Identify which cell holds the provided text, then report its (x, y) central coordinate. 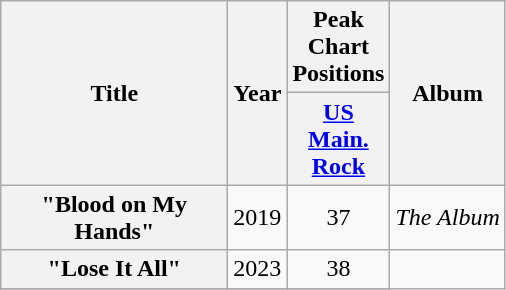
2023 (258, 269)
Peak Chart Positions (338, 47)
USMain.Rock (338, 139)
"Blood on My Hands" (114, 218)
Title (114, 93)
Album (448, 93)
The Album (448, 218)
"Lose It All" (114, 269)
37 (338, 218)
38 (338, 269)
2019 (258, 218)
Year (258, 93)
